From the cell containing the given text, extract its center point as (X, Y) coordinate. 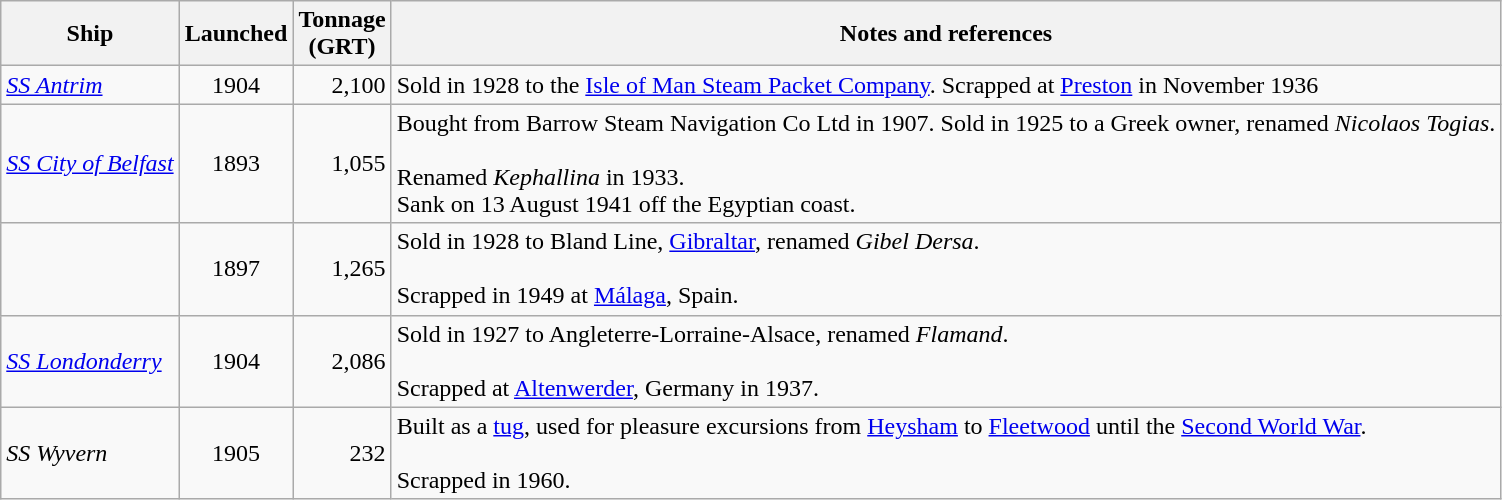
SS Wyvern (90, 453)
Launched (236, 34)
Sold in 1928 to Bland Line, Gibraltar, renamed Gibel Dersa.Scrapped in 1949 at Málaga, Spain. (946, 269)
Sold in 1928 to the Isle of Man Steam Packet Company. Scrapped at Preston in November 1936 (946, 85)
Notes and references (946, 34)
SS City of Belfast (90, 164)
SS Londonderry (90, 361)
Built as a tug, used for pleasure excursions from Heysham to Fleetwood until the Second World War.Scrapped in 1960. (946, 453)
1,265 (342, 269)
2,086 (342, 361)
2,100 (342, 85)
1905 (236, 453)
1893 (236, 164)
1897 (236, 269)
Ship (90, 34)
SS Antrim (90, 85)
Sold in 1927 to Angleterre-Lorraine-Alsace, renamed Flamand.Scrapped at Altenwerder, Germany in 1937. (946, 361)
232 (342, 453)
1,055 (342, 164)
Tonnage(GRT) (342, 34)
